Detect which cell encompasses the target text, then output its [X, Y] center coordinate. 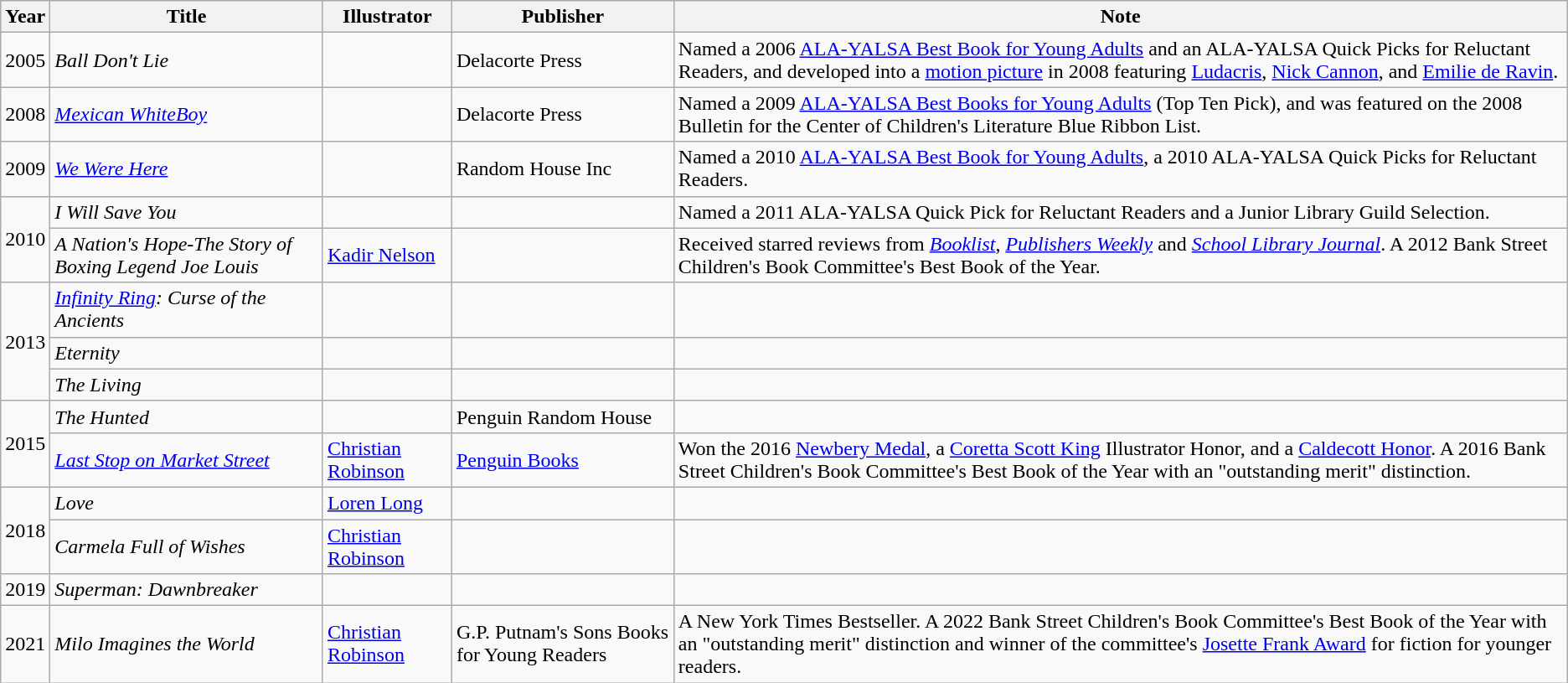
2005 [25, 60]
Ball Don't Lie [187, 60]
Publisher [563, 17]
Carmela Full of Wishes [187, 546]
Kadir Nelson [387, 255]
Milo Imagines the World [187, 644]
Mexican WhiteBoy [187, 114]
Year [25, 17]
I Will Save You [187, 212]
Last Stop on Market Street [187, 459]
The Hunted [187, 417]
Penguin Random House [563, 417]
2019 [25, 590]
Eternity [187, 353]
2010 [25, 240]
Love [187, 503]
Infinity Ring: Curse of the Ancients [187, 310]
G.P. Putnam's Sons Books for Young Readers [563, 644]
Loren Long [387, 503]
Named a 2011 ALA-YALSA Quick Pick for Reluctant Readers and a Junior Library Guild Selection. [1121, 212]
Title [187, 17]
We Were Here [187, 169]
The Living [187, 385]
Random House Inc [563, 169]
2015 [25, 444]
2013 [25, 342]
A Nation's Hope-The Story of Boxing Legend Joe Louis [187, 255]
Illustrator [387, 17]
Superman: Dawnbreaker [187, 590]
2009 [25, 169]
Note [1121, 17]
Penguin Books [563, 459]
2018 [25, 530]
Named a 2010 ALA-YALSA Best Book for Young Adults, a 2010 ALA-YALSA Quick Picks for Reluctant Readers. [1121, 169]
2008 [25, 114]
2021 [25, 644]
